Identify which cell holds the provided text, then report its (X, Y) central coordinate. 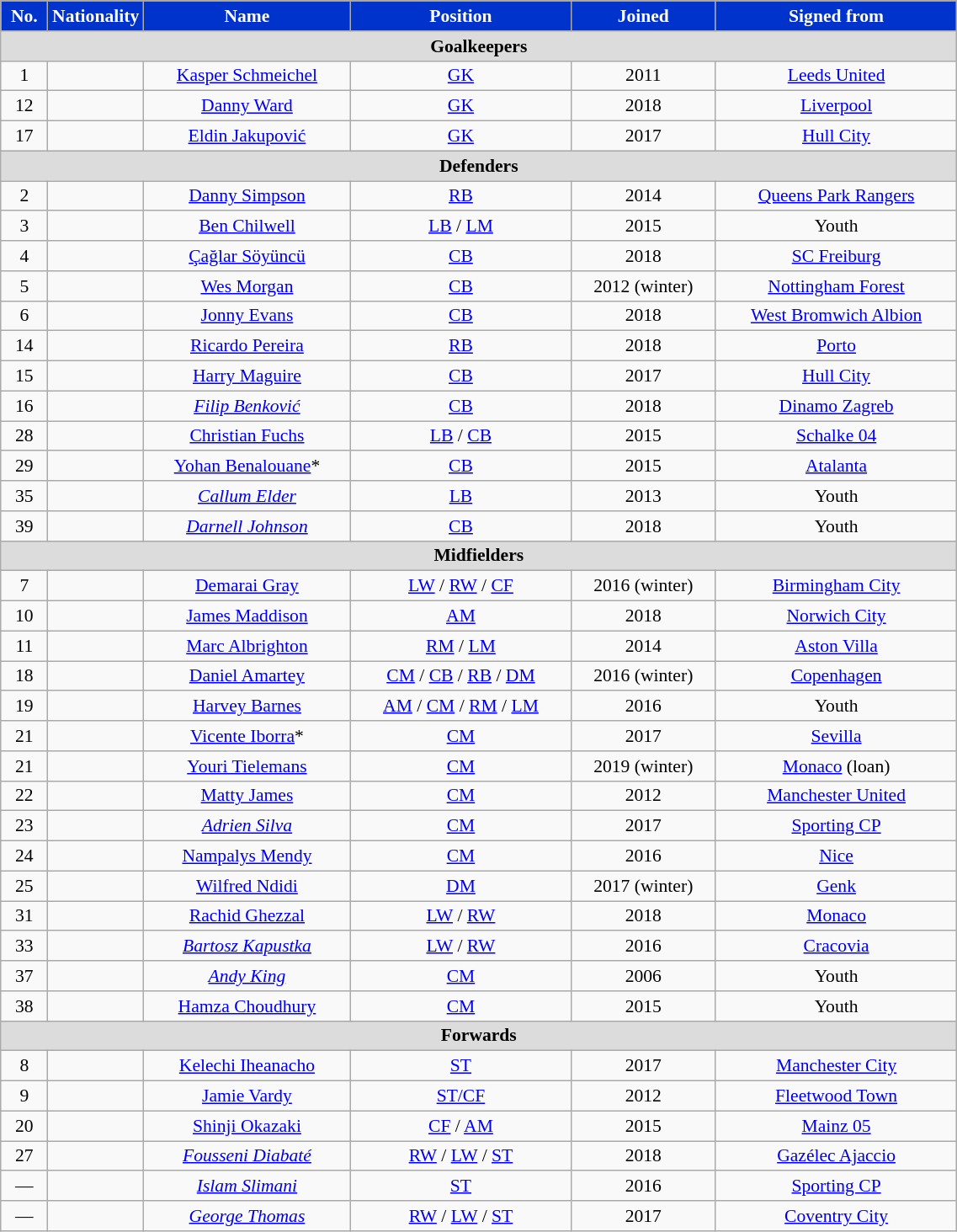
Daniel Amartey (247, 676)
2013 (643, 496)
33 (24, 947)
22 (24, 796)
2017 (winter) (643, 886)
2019 (winter) (643, 766)
No. (24, 16)
Birmingham City (836, 586)
Çağlar Söyüncü (247, 256)
Darnell Johnson (247, 526)
Forwards (479, 1036)
Ricardo Pereira (247, 346)
Wilfred Ndidi (247, 886)
Jonny Evans (247, 316)
5 (24, 286)
Vicente Iborra* (247, 736)
LB (461, 496)
Genk (836, 886)
23 (24, 826)
LW / RW / CF (461, 586)
14 (24, 346)
Demarai Gray (247, 586)
Marc Albrighton (247, 646)
Manchester City (836, 1066)
Monaco (loan) (836, 766)
Porto (836, 346)
16 (24, 406)
Yohan Benalouane* (247, 467)
Adrien Silva (247, 826)
Gazélec Ajaccio (836, 1156)
Aston Villa (836, 646)
6 (24, 316)
18 (24, 676)
7 (24, 586)
9 (24, 1096)
Nice (836, 856)
Matty James (247, 796)
Christian Fuchs (247, 436)
Wes Morgan (247, 286)
Schalke 04 (836, 436)
CF / AM (461, 1126)
28 (24, 436)
Shinji Okazaki (247, 1126)
Youri Tielemans (247, 766)
Rachid Ghezzal (247, 916)
AM / CM / RM / LM (461, 707)
Monaco (836, 916)
31 (24, 916)
Harry Maguire (247, 376)
19 (24, 707)
Nampalys Mendy (247, 856)
Liverpool (836, 106)
20 (24, 1126)
Midfielders (479, 556)
Harvey Barnes (247, 707)
Jamie Vardy (247, 1096)
SC Freiburg (836, 256)
2011 (643, 76)
10 (24, 616)
2012 (winter) (643, 286)
Fousseni Diabaté (247, 1156)
Fleetwood Town (836, 1096)
Manchester United (836, 796)
1 (24, 76)
Goalkeepers (479, 46)
Kelechi Iheanacho (247, 1066)
37 (24, 976)
Danny Ward (247, 106)
George Thomas (247, 1216)
Ben Chilwell (247, 227)
Position (461, 16)
2006 (643, 976)
LB / LM (461, 227)
AM (461, 616)
ST/CF (461, 1096)
Cracovia (836, 947)
Mainz 05 (836, 1126)
James Maddison (247, 616)
3 (24, 227)
12 (24, 106)
39 (24, 526)
17 (24, 136)
8 (24, 1066)
Defenders (479, 166)
Norwich City (836, 616)
Joined (643, 16)
Dinamo Zagreb (836, 406)
RM / LM (461, 646)
25 (24, 886)
Callum Elder (247, 496)
38 (24, 1006)
Nationality (96, 16)
Kasper Schmeichel (247, 76)
Bartosz Kapustka (247, 947)
Islam Slimani (247, 1187)
Nottingham Forest (836, 286)
Queens Park Rangers (836, 196)
Eldin Jakupović (247, 136)
Name (247, 16)
West Bromwich Albion (836, 316)
24 (24, 856)
CM / CB / RB / DM (461, 676)
27 (24, 1156)
Signed from (836, 16)
35 (24, 496)
Copenhagen (836, 676)
11 (24, 646)
DM (461, 886)
29 (24, 467)
Atalanta (836, 467)
15 (24, 376)
Leeds United (836, 76)
LB / CB (461, 436)
Filip Benković (247, 406)
2 (24, 196)
Coventry City (836, 1216)
Hamza Choudhury (247, 1006)
Andy King (247, 976)
4 (24, 256)
Sevilla (836, 736)
Danny Simpson (247, 196)
